Search for the cell housing the specified text and yield its (X, Y) center coordinate. 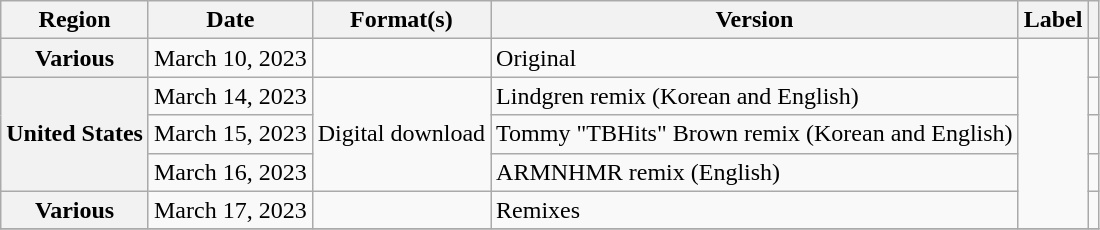
Lindgren remix (Korean and English) (755, 96)
Tommy "TBHits" Brown remix (Korean and English) (755, 134)
Digital download (401, 134)
Label (1053, 20)
March 10, 2023 (230, 58)
Format(s) (401, 20)
March 15, 2023 (230, 134)
Original (755, 58)
March 17, 2023 (230, 210)
ARMNHMR remix (English) (755, 172)
Date (230, 20)
Remixes (755, 210)
March 14, 2023 (230, 96)
Version (755, 20)
Region (75, 20)
March 16, 2023 (230, 172)
United States (75, 134)
